Output the [X, Y] coordinate of the center of the cell containing the given text.  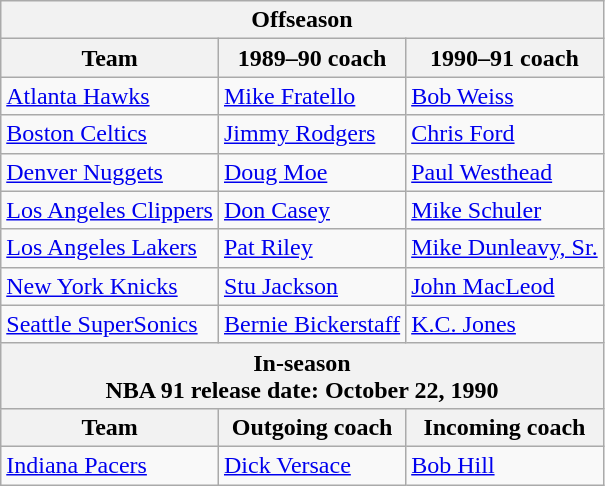
In-seasonNBA 91 release date: October 22, 1990 [302, 376]
Offseason [302, 20]
Pat Riley [312, 248]
K.C. Jones [504, 324]
Outgoing coach [312, 427]
John MacLeod [504, 286]
Don Casey [312, 210]
1990–91 coach [504, 58]
Los Angeles Clippers [110, 210]
New York Knicks [110, 286]
Doug Moe [312, 172]
Bernie Bickerstaff [312, 324]
Indiana Pacers [110, 465]
Los Angeles Lakers [110, 248]
Bob Hill [504, 465]
Jimmy Rodgers [312, 134]
Mike Dunleavy, Sr. [504, 248]
Atlanta Hawks [110, 96]
Paul Westhead [504, 172]
Bob Weiss [504, 96]
Mike Fratello [312, 96]
1989–90 coach [312, 58]
Seattle SuperSonics [110, 324]
Incoming coach [504, 427]
Boston Celtics [110, 134]
Chris Ford [504, 134]
Mike Schuler [504, 210]
Denver Nuggets [110, 172]
Dick Versace [312, 465]
Stu Jackson [312, 286]
